Output the [X, Y] coordinate of the center of the cell containing the given text.  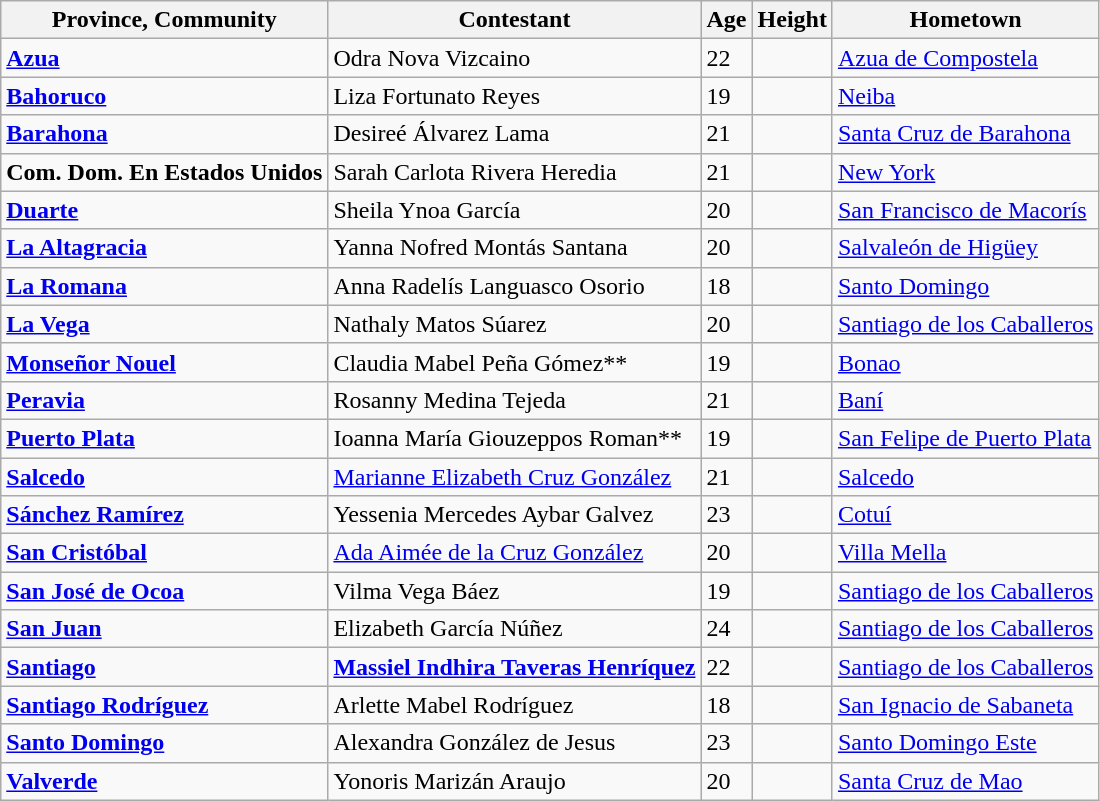
Santo Domingo Este [965, 743]
Duarte [164, 210]
Peravia [164, 400]
Height [792, 20]
Villa Mella [965, 553]
Ada Aimée de la Cruz González [514, 553]
24 [726, 629]
Santa Cruz de Mao [965, 781]
San Francisco de Macorís [965, 210]
Yessenia Mercedes Aybar Galvez [514, 515]
Vilma Vega Báez [514, 591]
Contestant [514, 20]
La Romana [164, 286]
Santa Cruz de Barahona [965, 134]
San Juan [164, 629]
Baní [965, 400]
Odra Nova Vizcaino [514, 58]
Valverde [164, 781]
Com. Dom. En Estados Unidos [164, 172]
Anna Radelís Languasco Osorio [514, 286]
Santiago Rodríguez [164, 705]
Yonoris Marizán Araujo [514, 781]
Arlette Mabel Rodríguez [514, 705]
Age [726, 20]
La Vega [164, 324]
Sánchez Ramírez [164, 515]
Rosanny Medina Tejeda [514, 400]
Sarah Carlota Rivera Heredia [514, 172]
Alexandra González de Jesus [514, 743]
San Cristóbal [164, 553]
Azua de Compostela [965, 58]
Liza Fortunato Reyes [514, 96]
Neiba [965, 96]
Barahona [164, 134]
Elizabeth García Núñez [514, 629]
Claudia Mabel Peña Gómez** [514, 362]
Ioanna María Giouzeppos Roman** [514, 438]
Marianne Elizabeth Cruz González [514, 477]
Hometown [965, 20]
Yanna Nofred Montás Santana [514, 248]
Azua [164, 58]
Desireé Álvarez Lama [514, 134]
New York [965, 172]
San Ignacio de Sabaneta [965, 705]
San José de Ocoa [164, 591]
Bonao [965, 362]
Santiago [164, 667]
Monseñor Nouel [164, 362]
Sheila Ynoa García [514, 210]
Bahoruco [164, 96]
Province, Community [164, 20]
Cotuí [965, 515]
Salvaleón de Higüey [965, 248]
Massiel Indhira Taveras Henríquez [514, 667]
Nathaly Matos Súarez [514, 324]
La Altagracia [164, 248]
Puerto Plata [164, 438]
San Felipe de Puerto Plata [965, 438]
